Extract the (x, y) coordinate from the center of the cell holding the provided text.  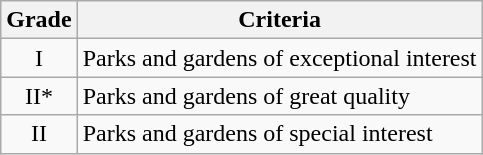
Parks and gardens of great quality (280, 96)
Parks and gardens of exceptional interest (280, 58)
II (39, 134)
Criteria (280, 20)
Parks and gardens of special interest (280, 134)
I (39, 58)
Grade (39, 20)
II* (39, 96)
